For the text-containing cell, return its midpoint in [X, Y] coordinate format. 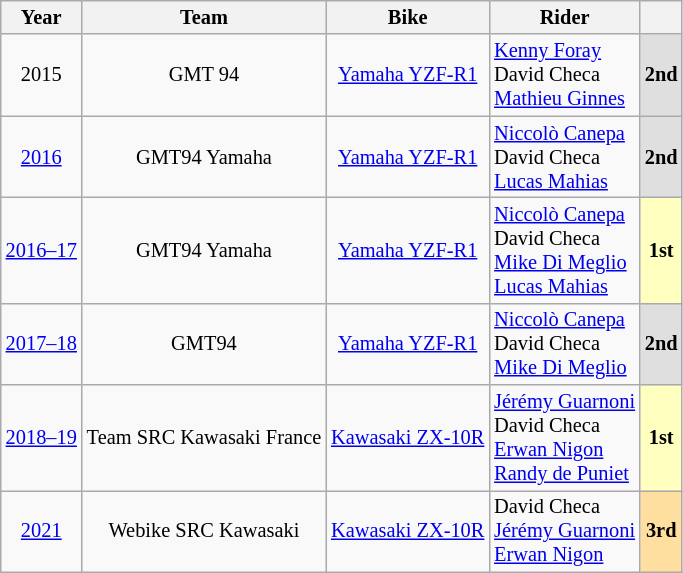
GMT94 [204, 344]
2016–17 [42, 250]
Team SRC Kawasaki France [204, 438]
Rider [564, 17]
2017–18 [42, 344]
Niccolò Canepa David Checa Mike Di Meglio [564, 344]
Year [42, 17]
3rd [662, 531]
Bike [408, 17]
2016 [42, 157]
GMT 94 [204, 75]
Niccolò Canepa David Checa Mike Di Meglio Lucas Mahias [564, 250]
Webike SRC Kawasaki [204, 531]
Kenny Foray David Checa Mathieu Ginnes [564, 75]
Team [204, 17]
Niccolò Canepa David Checa Lucas Mahias [564, 157]
2021 [42, 531]
2015 [42, 75]
2018–19 [42, 438]
David Checa Jérémy Guarnoni Erwan Nigon [564, 531]
Jérémy Guarnoni David Checa Erwan Nigon Randy de Puniet [564, 438]
